Identify which cell holds the provided text, then report its [X, Y] central coordinate. 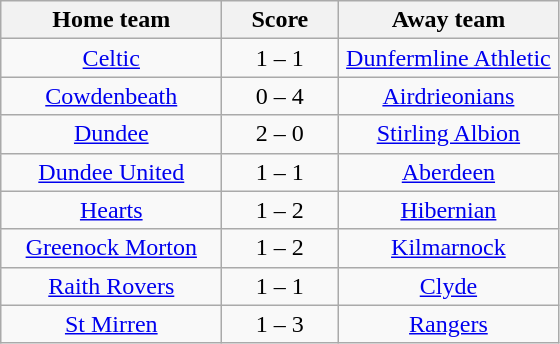
Airdrieonians [448, 96]
Hibernian [448, 210]
Celtic [112, 58]
Hearts [112, 210]
2 – 0 [280, 134]
Dundee United [112, 172]
1 – 3 [280, 324]
Dundee [112, 134]
Raith Rovers [112, 286]
Kilmarnock [448, 248]
St Mirren [112, 324]
Home team [112, 20]
0 – 4 [280, 96]
Stirling Albion [448, 134]
Rangers [448, 324]
Away team [448, 20]
Greenock Morton [112, 248]
Cowdenbeath [112, 96]
Score [280, 20]
Dunfermline Athletic [448, 58]
Aberdeen [448, 172]
Clyde [448, 286]
